Determine the [x, y] coordinate at the center of the cell enclosing the given text.  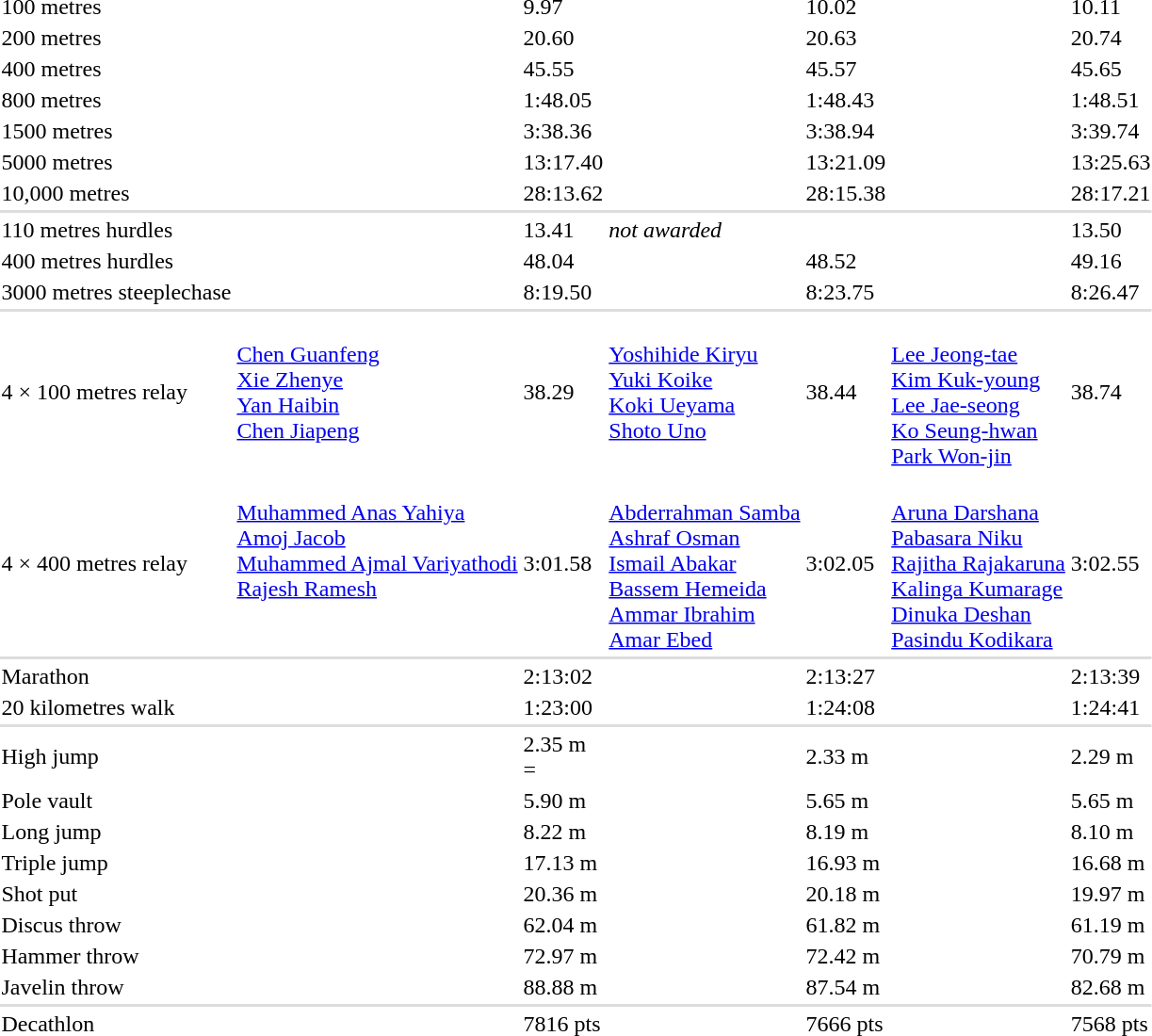
200 metres [117, 38]
16.68 m [1111, 863]
28:15.38 [846, 193]
Pole vault [117, 801]
800 metres [117, 100]
3:38.36 [563, 131]
8.22 m [563, 832]
8:23.75 [846, 292]
3:39.74 [1111, 131]
13:17.40 [563, 162]
13:21.09 [846, 162]
1:48.05 [563, 100]
Long jump [117, 832]
Chen GuanfengXie ZhenyeYan HaibinChen Jiapeng [377, 392]
10,000 metres [117, 193]
5000 metres [117, 162]
45.55 [563, 69]
not awarded [748, 230]
8:26.47 [1111, 292]
2.33 m [846, 757]
61.82 m [846, 925]
2:13:39 [1111, 676]
3:02.05 [846, 563]
62.04 m [563, 925]
Yoshihide KiryuYuki KoikeKoki UeyamaShoto Uno [705, 392]
2.29 m [1111, 757]
3:02.55 [1111, 563]
4 × 400 metres relay [117, 563]
Triple jump [117, 863]
28:13.62 [563, 193]
72.97 m [563, 956]
20 kilometres walk [117, 707]
8.19 m [846, 832]
400 metres hurdles [117, 261]
2.35 m= [563, 757]
17.13 m [563, 863]
20.74 [1111, 38]
4 × 100 metres relay [117, 392]
48.04 [563, 261]
49.16 [1111, 261]
110 metres hurdles [117, 230]
Muhammed Anas YahiyaAmoj JacobMuhammed Ajmal VariyathodiRajesh Ramesh [377, 563]
3000 metres steeplechase [117, 292]
1500 metres [117, 131]
48.52 [846, 261]
8:19.50 [563, 292]
20.60 [563, 38]
88.88 m [563, 987]
Aruna DarshanaPabasara NikuRajitha RajakarunaKalinga KumarageDinuka DeshanPasindu Kodikara [979, 563]
38.74 [1111, 392]
1:48.51 [1111, 100]
72.42 m [846, 956]
Discus throw [117, 925]
8.10 m [1111, 832]
28:17.21 [1111, 193]
16.93 m [846, 863]
3:38.94 [846, 131]
20.36 m [563, 894]
13.41 [563, 230]
20.18 m [846, 894]
87.54 m [846, 987]
Marathon [117, 676]
1:48.43 [846, 100]
82.68 m [1111, 987]
38.29 [563, 392]
13:25.63 [1111, 162]
Hammer throw [117, 956]
Abderrahman SambaAshraf OsmanIsmail AbakarBassem HemeidaAmmar IbrahimAmar Ebed [705, 563]
2:13:02 [563, 676]
High jump [117, 757]
61.19 m [1111, 925]
1:24:41 [1111, 707]
Shot put [117, 894]
1:23:00 [563, 707]
45.65 [1111, 69]
19.97 m [1111, 894]
38.44 [846, 392]
70.79 m [1111, 956]
1:24:08 [846, 707]
5.90 m [563, 801]
20.63 [846, 38]
2:13:27 [846, 676]
Lee Jeong-taeKim Kuk-youngLee Jae-seongKo Seung-hwanPark Won-jin [979, 392]
400 metres [117, 69]
13.50 [1111, 230]
3:01.58 [563, 563]
Javelin throw [117, 987]
45.57 [846, 69]
